Return the [X, Y] coordinate for the center point of the cell that contains the specified text.  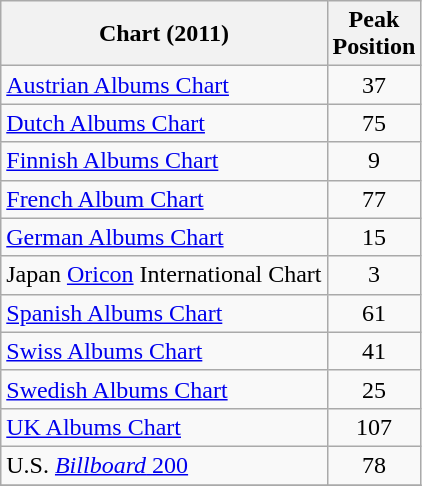
PeakPosition [374, 34]
U.S. Billboard 200 [164, 465]
French Album Chart [164, 199]
Swiss Albums Chart [164, 351]
107 [374, 427]
German Albums Chart [164, 237]
77 [374, 199]
Chart (2011) [164, 34]
15 [374, 237]
Japan Oricon International Chart [164, 275]
25 [374, 389]
78 [374, 465]
UK Albums Chart [164, 427]
41 [374, 351]
9 [374, 161]
Austrian Albums Chart [164, 85]
3 [374, 275]
61 [374, 313]
Dutch Albums Chart [164, 123]
Spanish Albums Chart [164, 313]
75 [374, 123]
37 [374, 85]
Finnish Albums Chart [164, 161]
Swedish Albums Chart [164, 389]
